Locate the cell with the specified text and output its [x, y] center coordinate. 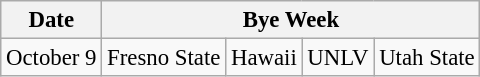
October 9 [52, 58]
Date [52, 20]
Bye Week [291, 20]
UNLV [338, 58]
Hawaii [264, 58]
Utah State [427, 58]
Fresno State [164, 58]
